Determine the [x, y] coordinate at the center of the cell enclosing the given text.  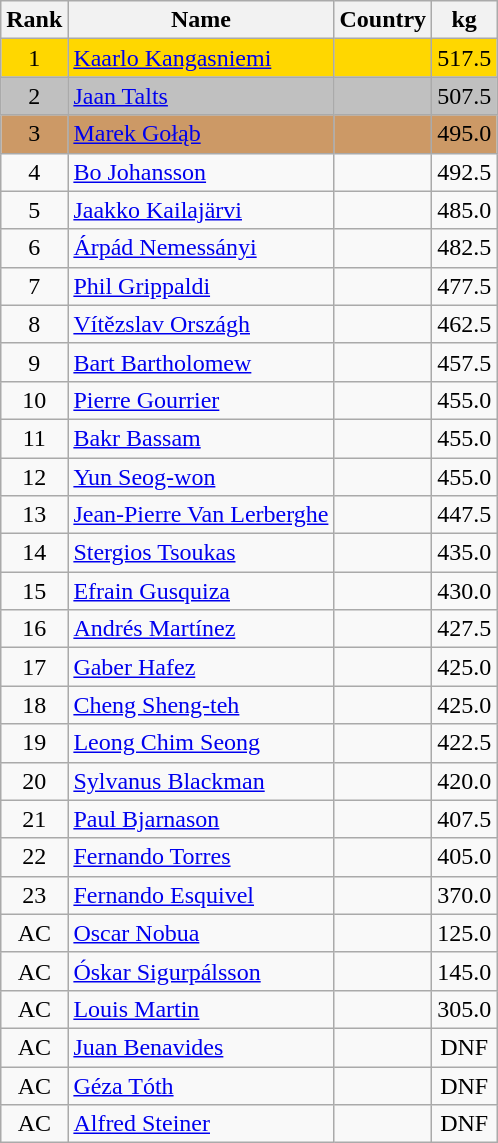
427.5 [464, 629]
Alfred Steiner [201, 1124]
Country [383, 20]
9 [34, 362]
462.5 [464, 324]
16 [34, 629]
Fernando Torres [201, 857]
6 [34, 248]
18 [34, 705]
5 [34, 210]
Phil Grippaldi [201, 286]
Bo Johansson [201, 172]
19 [34, 743]
430.0 [464, 591]
13 [34, 515]
Bakr Bassam [201, 438]
477.5 [464, 286]
11 [34, 438]
145.0 [464, 971]
10 [34, 400]
17 [34, 667]
495.0 [464, 134]
7 [34, 286]
485.0 [464, 210]
Sylvanus Blackman [201, 781]
407.5 [464, 819]
2 [34, 96]
405.0 [464, 857]
422.5 [464, 743]
Jaan Talts [201, 96]
420.0 [464, 781]
23 [34, 895]
Efrain Gusquiza [201, 591]
Kaarlo Kangasniemi [201, 58]
Yun Seog-won [201, 477]
20 [34, 781]
Gaber Hafez [201, 667]
Oscar Nobua [201, 933]
305.0 [464, 1009]
507.5 [464, 96]
Fernando Esquivel [201, 895]
Óskar Sigurpálsson [201, 971]
Louis Martin [201, 1009]
12 [34, 477]
Cheng Sheng-teh [201, 705]
482.5 [464, 248]
Leong Chim Seong [201, 743]
kg [464, 20]
435.0 [464, 553]
22 [34, 857]
Stergios Tsoukas [201, 553]
517.5 [464, 58]
21 [34, 819]
Géza Tóth [201, 1085]
125.0 [464, 933]
Árpád Nemessányi [201, 248]
Vítězslav Országh [201, 324]
3 [34, 134]
Marek Gołąb [201, 134]
Andrés Martínez [201, 629]
4 [34, 172]
14 [34, 553]
15 [34, 591]
457.5 [464, 362]
Jean-Pierre Van Lerberghe [201, 515]
Rank [34, 20]
Paul Bjarnason [201, 819]
1 [34, 58]
8 [34, 324]
Pierre Gourrier [201, 400]
Juan Benavides [201, 1047]
Bart Bartholomew [201, 362]
Jaakko Kailajärvi [201, 210]
370.0 [464, 895]
492.5 [464, 172]
447.5 [464, 515]
Name [201, 20]
